Pinpoint the cell where the given text exists, returning its [x, y] midpoint coordinate. 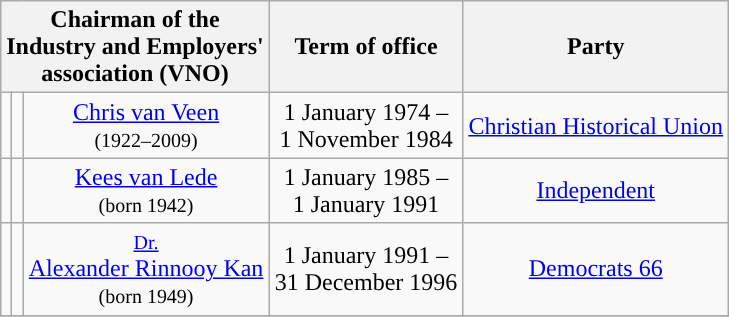
Term of office [366, 47]
Dr. Alexander Rinnooy Kan (born 1949) [146, 269]
1 January 1985 – 1 January 1991 [366, 190]
Democrats 66 [596, 269]
Chris van Veen (1922–2009) [146, 126]
1 January 1974 – 1 November 1984 [366, 126]
Christian Historical Union [596, 126]
1 January 1991 – 31 December 1996 [366, 269]
Kees van Lede (born 1942) [146, 190]
Independent [596, 190]
Chairman of the Industry and Employers' association (VNO) [135, 47]
Party [596, 47]
